Identify which cell holds the provided text, then report its (x, y) central coordinate. 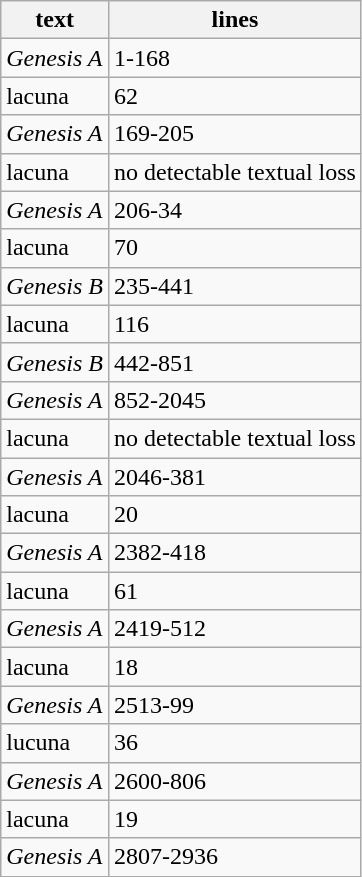
169-205 (234, 134)
2419-512 (234, 629)
lucuna (55, 743)
2600-806 (234, 781)
text (55, 20)
19 (234, 819)
62 (234, 96)
2807-2936 (234, 857)
852-2045 (234, 400)
2382-418 (234, 553)
1-168 (234, 58)
18 (234, 667)
206-34 (234, 210)
20 (234, 515)
61 (234, 591)
lines (234, 20)
442-851 (234, 362)
116 (234, 324)
235-441 (234, 286)
70 (234, 248)
36 (234, 743)
2513-99 (234, 705)
2046-381 (234, 477)
